From the cell containing the given text, extract its center point as [X, Y] coordinate. 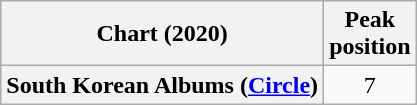
7 [370, 85]
South Korean Albums (Circle) [162, 85]
Peakposition [370, 34]
Chart (2020) [162, 34]
